Identify which cell holds the provided text, then report its [x, y] central coordinate. 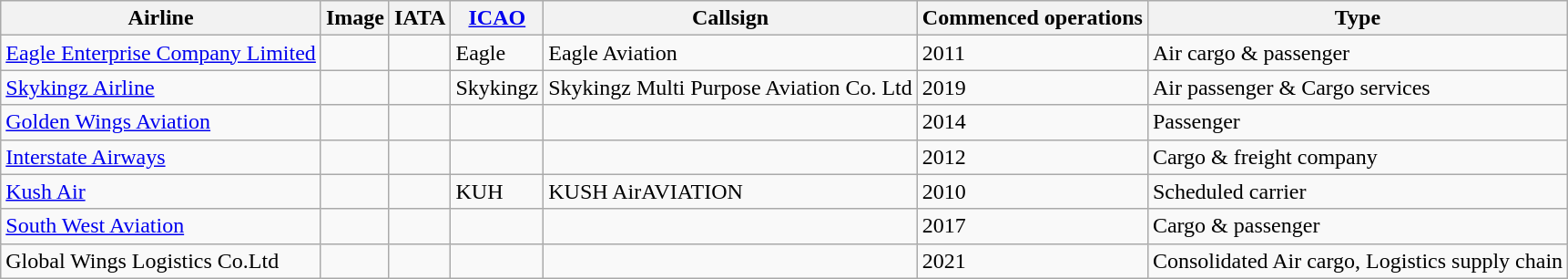
Airline [161, 18]
2017 [1033, 226]
Air passenger & Cargo services [1357, 88]
Eagle Aviation [730, 53]
2010 [1033, 191]
Eagle [497, 53]
Skykingz Airline [161, 88]
2011 [1033, 53]
Consolidated Air cargo, Logistics supply chain [1357, 261]
Skykingz [497, 88]
2021 [1033, 261]
Air cargo & passenger [1357, 53]
Cargo & freight company [1357, 157]
South West Aviation [161, 226]
2019 [1033, 88]
KUH [497, 191]
Skykingz Multi Purpose Aviation Co. Ltd [730, 88]
Eagle Enterprise Company Limited [161, 53]
Scheduled carrier [1357, 191]
2012 [1033, 157]
KUSH AirAVIATION [730, 191]
Type [1357, 18]
IATA [420, 18]
ICAO [497, 18]
2014 [1033, 122]
Kush Air [161, 191]
Global Wings Logistics Co.Ltd [161, 261]
Commenced operations [1033, 18]
Cargo & passenger [1357, 226]
Golden Wings Aviation [161, 122]
Image [355, 18]
Passenger [1357, 122]
Callsign [730, 18]
Interstate Airways [161, 157]
